Output the [X, Y] coordinate of the center of the cell containing the given text.  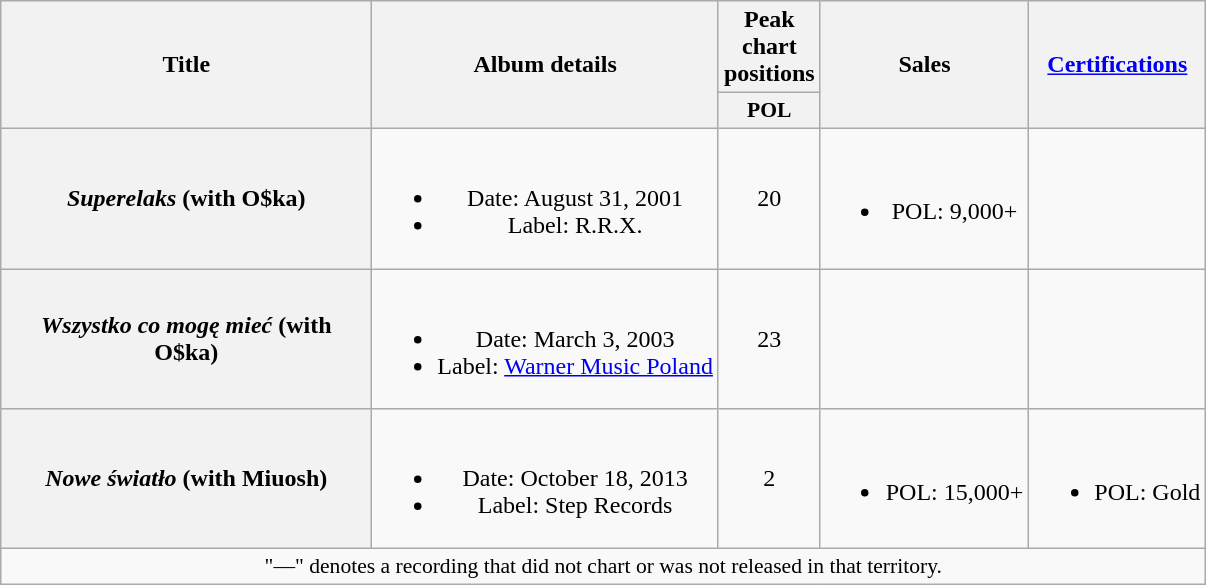
POL: 9,000+ [924, 198]
Title [186, 65]
Wszystko co mogę mieć (with O$ka) [186, 338]
Date: August 31, 2001Label: R.R.X. [546, 198]
POL: Gold [1118, 479]
Album details [546, 65]
POL: 15,000+ [924, 479]
23 [769, 338]
Peak chart positions [769, 47]
POL [769, 111]
2 [769, 479]
Nowe światło (with Miuosh) [186, 479]
Date: March 3, 2003Label: Warner Music Poland [546, 338]
Date: October 18, 2013Label: Step Records [546, 479]
Superelaks (with O$ka) [186, 198]
Sales [924, 65]
Certifications [1118, 65]
20 [769, 198]
"—" denotes a recording that did not chart or was not released in that territory. [604, 567]
